From the cell containing the given text, extract its center point as [x, y] coordinate. 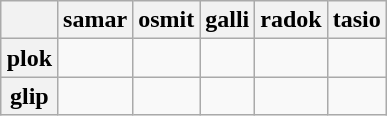
plok [29, 58]
glip [29, 96]
samar [96, 20]
osmit [166, 20]
tasio [356, 20]
radok [291, 20]
galli [228, 20]
